From the cell containing the given text, extract its center point as [x, y] coordinate. 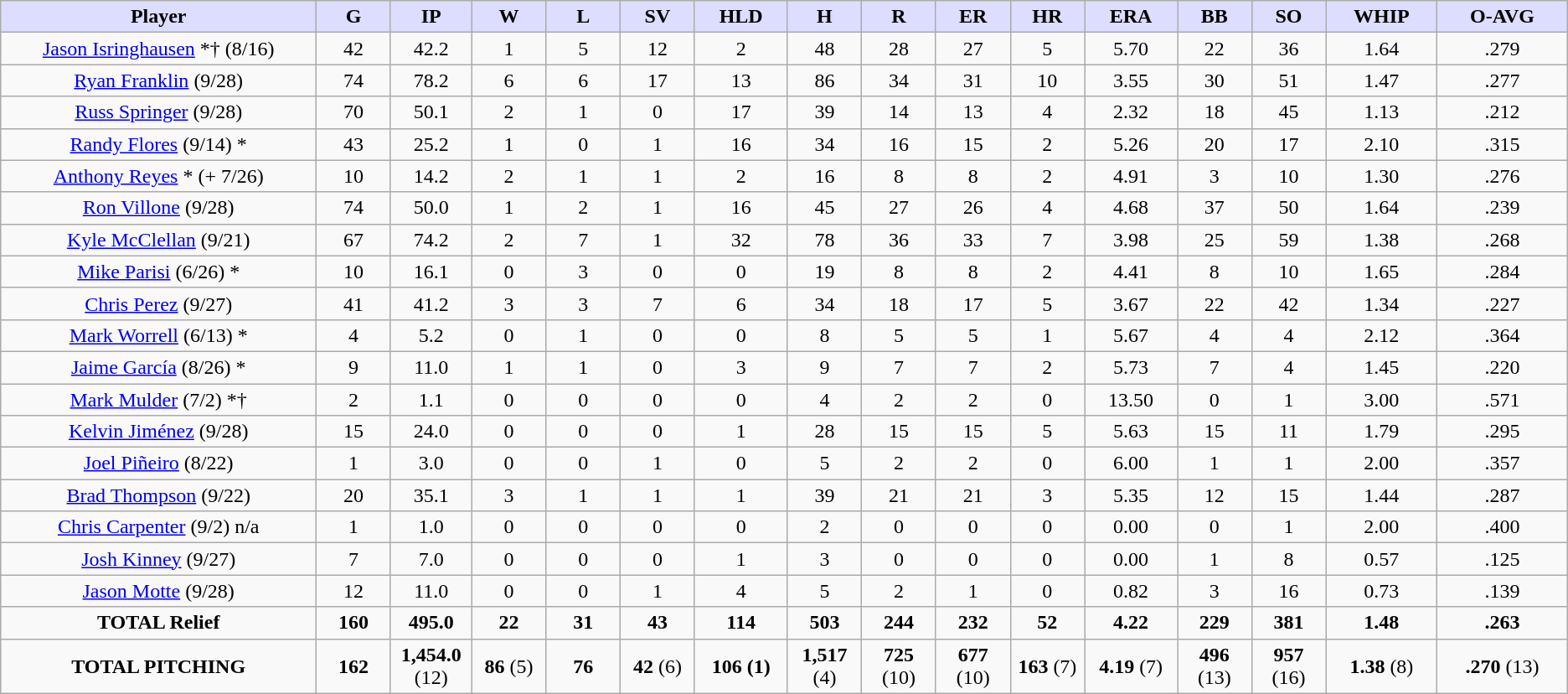
.212 [1503, 112]
Joel Piñeiro (8/22) [159, 464]
G [353, 17]
160 [353, 623]
1.45 [1382, 367]
106 (1) [740, 666]
78 [824, 240]
48 [824, 49]
.125 [1503, 559]
5.26 [1131, 144]
14.2 [431, 176]
1.79 [1382, 432]
503 [824, 623]
51 [1288, 80]
74.2 [431, 240]
86 [824, 80]
H [824, 17]
.400 [1503, 527]
70 [353, 112]
59 [1288, 240]
496 (13) [1215, 666]
HR [1047, 17]
.263 [1503, 623]
Kyle McClellan (9/21) [159, 240]
.268 [1503, 240]
Player [159, 17]
725 (10) [900, 666]
957 (16) [1288, 666]
Jaime García (8/26) * [159, 367]
11 [1288, 432]
3.00 [1382, 400]
25.2 [431, 144]
42 (6) [658, 666]
162 [353, 666]
32 [740, 240]
1.47 [1382, 80]
50.1 [431, 112]
4.68 [1131, 208]
4.19 (7) [1131, 666]
Anthony Reyes * (+ 7/26) [159, 176]
76 [583, 666]
1.34 [1382, 303]
3.98 [1131, 240]
.239 [1503, 208]
5.63 [1131, 432]
Chris Perez (9/27) [159, 303]
Jason Isringhausen *† (8/16) [159, 49]
.227 [1503, 303]
.270 (13) [1503, 666]
.364 [1503, 335]
86 (5) [509, 666]
114 [740, 623]
1.65 [1382, 272]
5.2 [431, 335]
1.38 (8) [1382, 666]
1.0 [431, 527]
Ryan Franklin (9/28) [159, 80]
7.0 [431, 559]
Mike Parisi (6/26) * [159, 272]
.277 [1503, 80]
495.0 [431, 623]
HLD [740, 17]
ERA [1131, 17]
.284 [1503, 272]
67 [353, 240]
13.50 [1131, 400]
5.35 [1131, 495]
.276 [1503, 176]
Mark Mulder (7/2) *† [159, 400]
42.2 [431, 49]
R [900, 17]
.287 [1503, 495]
0.82 [1131, 591]
41.2 [431, 303]
4.91 [1131, 176]
52 [1047, 623]
.279 [1503, 49]
30 [1215, 80]
TOTAL PITCHING [159, 666]
78.2 [431, 80]
IP [431, 17]
14 [900, 112]
.220 [1503, 367]
50 [1288, 208]
4.41 [1131, 272]
Mark Worrell (6/13) * [159, 335]
163 (7) [1047, 666]
Kelvin Jiménez (9/28) [159, 432]
Chris Carpenter (9/2) n/a [159, 527]
3.55 [1131, 80]
24.0 [431, 432]
Josh Kinney (9/27) [159, 559]
WHIP [1382, 17]
5.67 [1131, 335]
SV [658, 17]
244 [900, 623]
677 (10) [973, 666]
Russ Springer (9/28) [159, 112]
229 [1215, 623]
2.12 [1382, 335]
25 [1215, 240]
19 [824, 272]
1.13 [1382, 112]
.315 [1503, 144]
2.32 [1131, 112]
BB [1215, 17]
W [509, 17]
ER [973, 17]
1,454.0 (12) [431, 666]
1,517 (4) [824, 666]
TOTAL Relief [159, 623]
232 [973, 623]
0.57 [1382, 559]
.295 [1503, 432]
1.44 [1382, 495]
Jason Motte (9/28) [159, 591]
3.67 [1131, 303]
50.0 [431, 208]
1.1 [431, 400]
SO [1288, 17]
35.1 [431, 495]
.139 [1503, 591]
3.0 [431, 464]
381 [1288, 623]
L [583, 17]
1.48 [1382, 623]
33 [973, 240]
1.30 [1382, 176]
Randy Flores (9/14) * [159, 144]
41 [353, 303]
26 [973, 208]
37 [1215, 208]
1.38 [1382, 240]
16.1 [431, 272]
0.73 [1382, 591]
Ron Villone (9/28) [159, 208]
O-AVG [1503, 17]
.571 [1503, 400]
5.70 [1131, 49]
5.73 [1131, 367]
.357 [1503, 464]
Brad Thompson (9/22) [159, 495]
6.00 [1131, 464]
4.22 [1131, 623]
2.10 [1382, 144]
